Return (X, Y) of the center of cell containing provided text 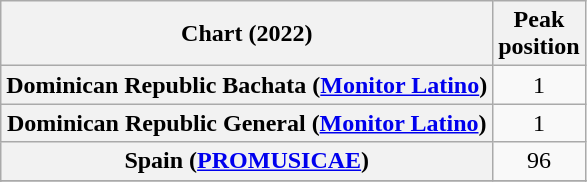
Spain (PROMUSICAE) (247, 161)
96 (539, 161)
Chart (2022) (247, 34)
Dominican Republic General (Monitor Latino) (247, 123)
Peakposition (539, 34)
Dominican Republic Bachata (Monitor Latino) (247, 85)
